Capture the cell that displays the provided text and extract its (X, Y) central coordinate. 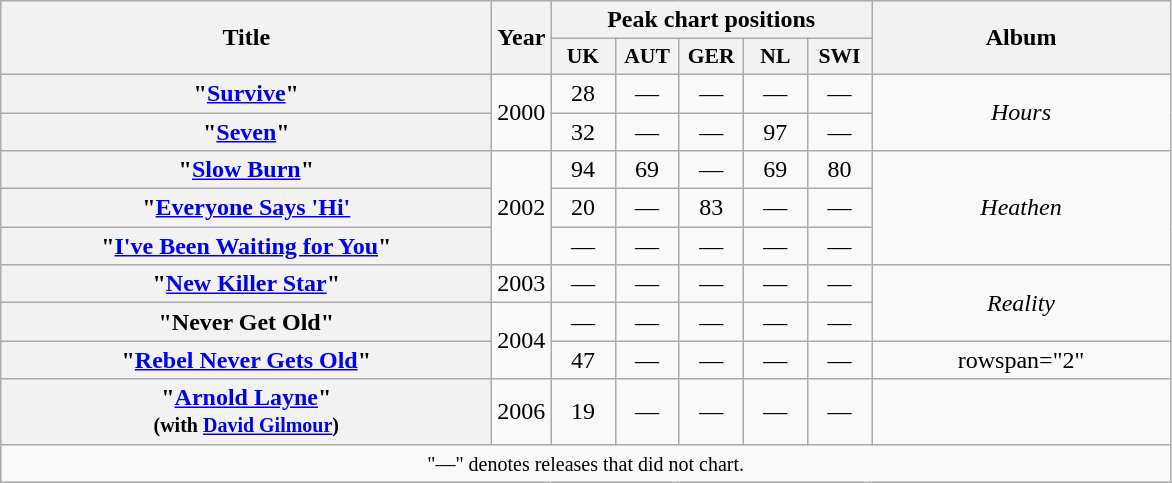
97 (775, 131)
"Never Get Old" (246, 322)
83 (711, 208)
"Survive" (246, 93)
80 (839, 170)
Album (1022, 38)
28 (583, 93)
Year (522, 38)
94 (583, 170)
2000 (522, 112)
UK (583, 57)
GER (711, 57)
2006 (522, 412)
"Arnold Layne"(with David Gilmour) (246, 412)
"I've Been Waiting for You" (246, 246)
"New Killer Star" (246, 284)
20 (583, 208)
NL (775, 57)
"Everyone Says 'Hi' (246, 208)
Peak chart positions (712, 20)
Heathen (1022, 208)
32 (583, 131)
2004 (522, 341)
"Slow Burn" (246, 170)
47 (583, 360)
Title (246, 38)
AUT (647, 57)
"Rebel Never Gets Old" (246, 360)
rowspan="2" (1022, 360)
2002 (522, 208)
"—" denotes releases that did not chart. (586, 463)
"Seven" (246, 131)
2003 (522, 284)
Reality (1022, 303)
SWI (839, 57)
Hours (1022, 112)
19 (583, 412)
